Provide the [x, y] coordinate of the cell's center where the given text is located.  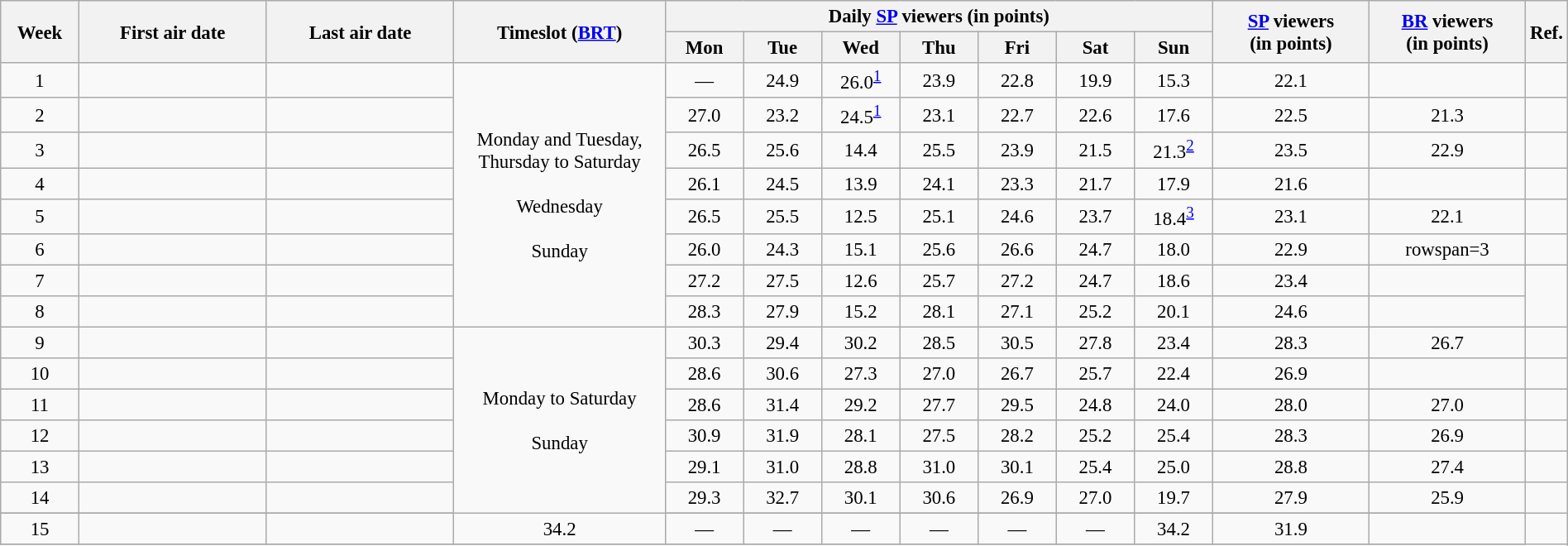
18.6 [1174, 280]
12.5 [860, 216]
BR viewers(in points) [1447, 31]
9 [40, 342]
First air date [172, 31]
26.01 [860, 80]
30.2 [860, 342]
27.3 [860, 374]
13.9 [860, 184]
27.4 [1447, 467]
31.4 [782, 405]
24.5 [782, 184]
14 [40, 498]
Mon [705, 48]
22.6 [1095, 115]
25.9 [1447, 498]
Monday to SaturdaySunday [559, 420]
30.5 [1017, 342]
24.8 [1095, 405]
11 [40, 405]
29.1 [705, 467]
Ref. [1546, 31]
21.7 [1095, 184]
21.3 [1447, 115]
17.6 [1174, 115]
24.3 [782, 249]
1 [40, 80]
26.0 [705, 249]
32.7 [782, 498]
Fri [1017, 48]
27.1 [1017, 312]
14.4 [860, 150]
15 [40, 529]
Sat [1095, 48]
26.1 [705, 184]
Sun [1174, 48]
24.9 [782, 80]
29.4 [782, 342]
15.1 [860, 249]
23.5 [1290, 150]
22.8 [1017, 80]
23.2 [782, 115]
7 [40, 280]
4 [40, 184]
6 [40, 249]
18.0 [1174, 249]
3 [40, 150]
13 [40, 467]
12.6 [860, 280]
26.6 [1017, 249]
23.3 [1017, 184]
19.9 [1095, 80]
30.9 [705, 436]
Week [40, 31]
2 [40, 115]
Monday and Tuesday,Thursday to SaturdayWednesdaySunday [559, 195]
28.0 [1290, 405]
24.1 [939, 184]
Wed [860, 48]
Last air date [361, 31]
23.7 [1095, 216]
21.32 [1174, 150]
20.1 [1174, 312]
25.0 [1174, 467]
8 [40, 312]
rowspan=3 [1447, 249]
22.5 [1290, 115]
28.2 [1017, 436]
25.1 [939, 216]
SP viewers(in points) [1290, 31]
27.8 [1095, 342]
Tue [782, 48]
5 [40, 216]
10 [40, 374]
24.0 [1174, 405]
21.5 [1095, 150]
30.3 [705, 342]
Timeslot (BRT) [559, 31]
27.7 [939, 405]
17.9 [1174, 184]
22.4 [1174, 374]
Daily SP viewers (in points) [939, 17]
19.7 [1174, 498]
29.5 [1017, 405]
Thu [939, 48]
28.5 [939, 342]
12 [40, 436]
18.43 [1174, 216]
24.51 [860, 115]
15.3 [1174, 80]
22.7 [1017, 115]
21.6 [1290, 184]
15.2 [860, 312]
29.2 [860, 405]
29.3 [705, 498]
